For the text-containing cell, return its midpoint in (x, y) coordinate format. 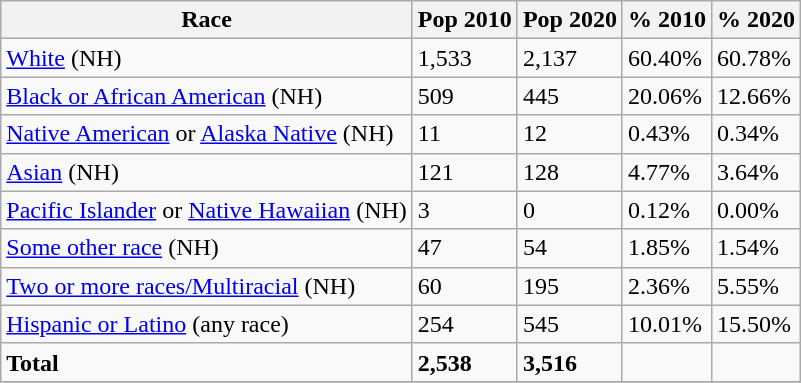
Black or African American (NH) (207, 96)
2,538 (464, 362)
Pop 2020 (570, 20)
% 2020 (756, 20)
3.64% (756, 172)
4.77% (666, 172)
445 (570, 96)
Hispanic or Latino (any race) (207, 324)
1.85% (666, 248)
15.50% (756, 324)
Native American or Alaska Native (NH) (207, 134)
254 (464, 324)
0.00% (756, 210)
545 (570, 324)
Total (207, 362)
60 (464, 286)
% 2010 (666, 20)
0.34% (756, 134)
Pacific Islander or Native Hawaiian (NH) (207, 210)
0.43% (666, 134)
3,516 (570, 362)
1.54% (756, 248)
128 (570, 172)
1,533 (464, 58)
2,137 (570, 58)
12 (570, 134)
11 (464, 134)
10.01% (666, 324)
12.66% (756, 96)
20.06% (666, 96)
2.36% (666, 286)
195 (570, 286)
White (NH) (207, 58)
60.40% (666, 58)
Asian (NH) (207, 172)
0.12% (666, 210)
Pop 2010 (464, 20)
Some other race (NH) (207, 248)
121 (464, 172)
60.78% (756, 58)
47 (464, 248)
54 (570, 248)
Two or more races/Multiracial (NH) (207, 286)
5.55% (756, 286)
0 (570, 210)
Race (207, 20)
3 (464, 210)
509 (464, 96)
